Determine the [x, y] coordinate at the center of the cell enclosing the given text.  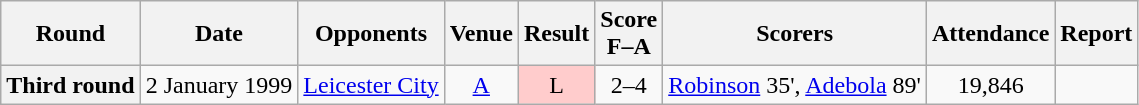
Scorers [795, 34]
19,846 [990, 85]
L [556, 85]
Venue [481, 34]
Third round [70, 85]
Attendance [990, 34]
Date [219, 34]
Leicester City [371, 85]
ScoreF–A [629, 34]
2 January 1999 [219, 85]
Report [1096, 34]
Opponents [371, 34]
Robinson 35', Adebola 89' [795, 85]
Result [556, 34]
2–4 [629, 85]
A [481, 85]
Round [70, 34]
